Find where the given text appears and provide that cell's center as (X, Y) coordinate. 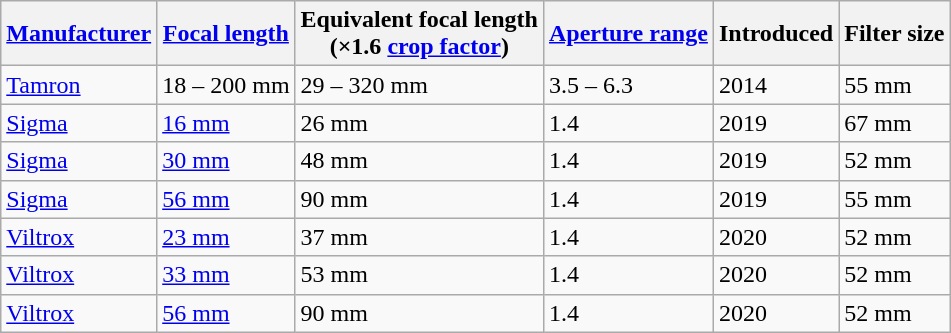
33 mm (226, 275)
Focal length (226, 34)
Tamron (79, 85)
Equivalent focal length(×1.6 crop factor) (419, 34)
37 mm (419, 237)
23 mm (226, 237)
2014 (776, 85)
67 mm (894, 123)
Filter size (894, 34)
Introduced (776, 34)
26 mm (419, 123)
48 mm (419, 161)
29 – 320 mm (419, 85)
18 – 200 mm (226, 85)
53 mm (419, 275)
16 mm (226, 123)
Aperture range (628, 34)
30 mm (226, 161)
3.5 – 6.3 (628, 85)
Manufacturer (79, 34)
